Determine the (x, y) coordinate at the center of the cell enclosing the given text.  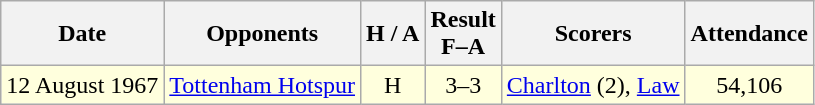
Date (82, 34)
Scorers (593, 34)
12 August 1967 (82, 85)
ResultF–A (463, 34)
H / A (393, 34)
54,106 (749, 85)
Attendance (749, 34)
H (393, 85)
3–3 (463, 85)
Opponents (262, 34)
Tottenham Hotspur (262, 85)
Charlton (2), Law (593, 85)
